Return the (X, Y) coordinate for the center point of the cell that contains the specified text.  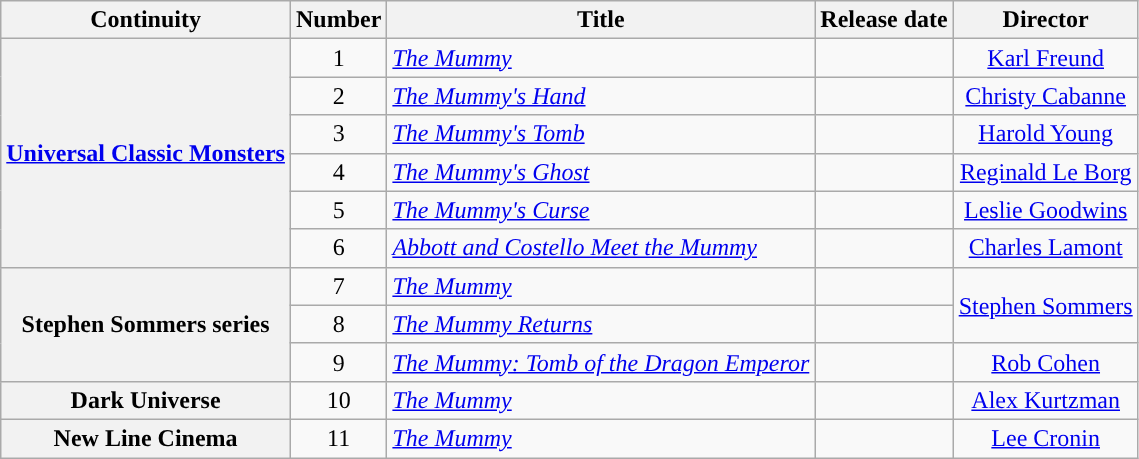
Universal Classic Monsters (146, 153)
Number (338, 20)
Charles Lamont (1046, 248)
Lee Cronin (1046, 438)
11 (338, 438)
8 (338, 324)
The Mummy Returns (601, 324)
1 (338, 58)
Abbott and Costello Meet the Mummy (601, 248)
Karl Freund (1046, 58)
2 (338, 96)
6 (338, 248)
Release date (884, 20)
Alex Kurtzman (1046, 400)
The Mummy's Tomb (601, 134)
New Line Cinema (146, 438)
Harold Young (1046, 134)
The Mummy's Curse (601, 210)
Reginald Le Borg (1046, 172)
Christy Cabanne (1046, 96)
Continuity (146, 20)
Stephen Sommers series (146, 324)
Stephen Sommers (1046, 305)
The Mummy's Ghost (601, 172)
7 (338, 286)
Rob Cohen (1046, 362)
The Mummy's Hand (601, 96)
Leslie Goodwins (1046, 210)
3 (338, 134)
Title (601, 20)
5 (338, 210)
Director (1046, 20)
10 (338, 400)
The Mummy: Tomb of the Dragon Emperor (601, 362)
4 (338, 172)
9 (338, 362)
Dark Universe (146, 400)
